Extract the [X, Y] coordinate from the center of the cell holding the provided text.  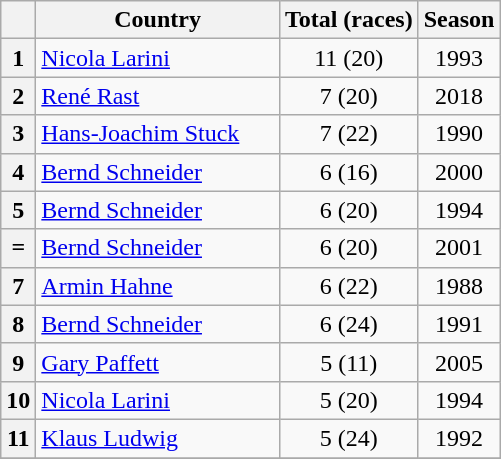
5 [18, 210]
2001 [459, 248]
1992 [459, 438]
1990 [459, 134]
Season [459, 20]
5 (24) [348, 438]
7 (22) [348, 134]
5 (11) [348, 362]
9 [18, 362]
Gary Paffett [158, 362]
1991 [459, 324]
= [18, 248]
1 [18, 58]
2018 [459, 96]
1993 [459, 58]
2005 [459, 362]
2000 [459, 172]
6 (22) [348, 286]
6 (16) [348, 172]
Hans-Joachim Stuck [158, 134]
Country [158, 20]
6 (24) [348, 324]
11 [18, 438]
8 [18, 324]
11 (20) [348, 58]
7 (20) [348, 96]
Armin Hahne [158, 286]
4 [18, 172]
7 [18, 286]
2 [18, 96]
3 [18, 134]
5 (20) [348, 400]
René Rast [158, 96]
Klaus Ludwig [158, 438]
Total (races) [348, 20]
10 [18, 400]
1988 [459, 286]
